Scan for the cell matching the given text and deliver its (x, y) coordinate at center. 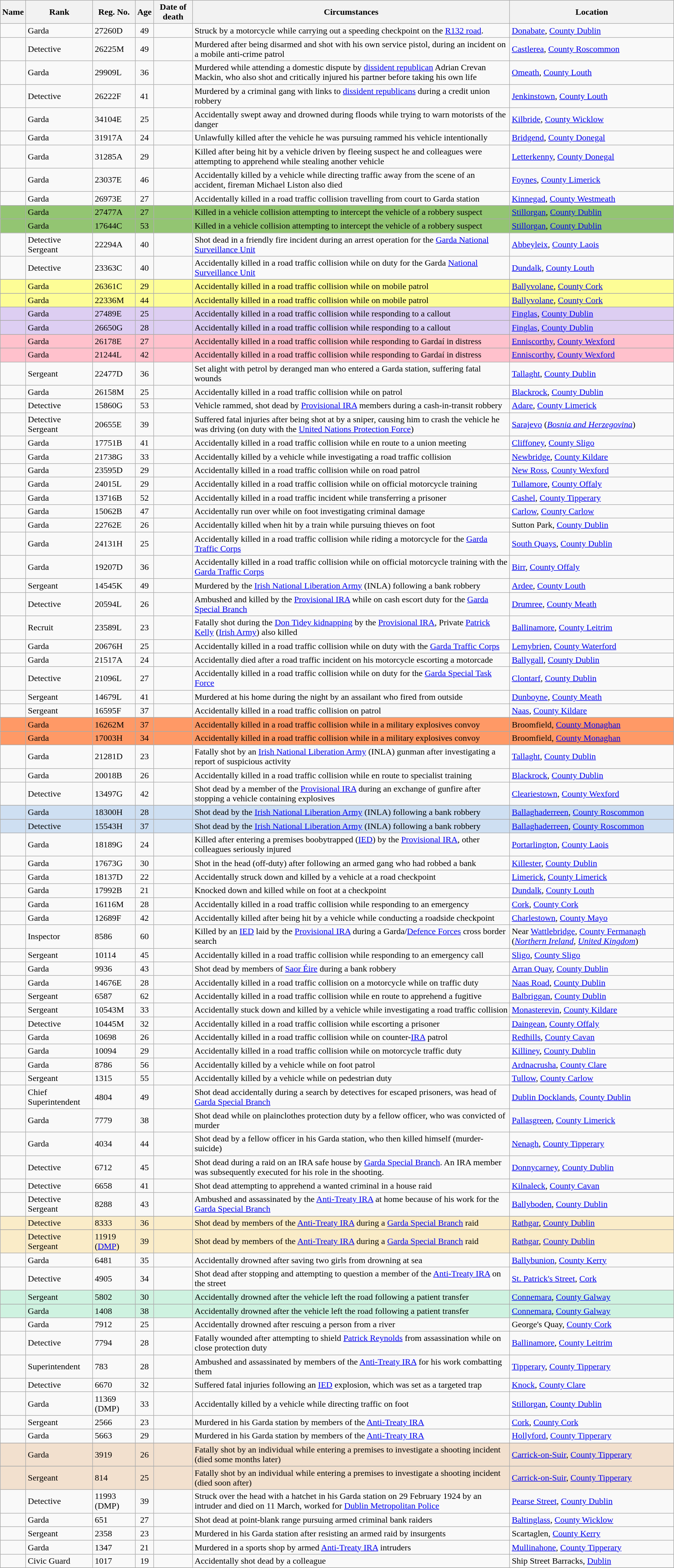
Sarajevo (Bosnia and Herzegovina) (592, 424)
1408 (114, 1311)
20018B (114, 775)
26222F (114, 96)
Accidentally swept away and drowned during floods while trying to warn motorists of the danger (351, 120)
Fatally shot by an individual while entering a premises to investigate a shooting incident (died some months later) (351, 1454)
26158M (114, 392)
13497G (114, 794)
23363C (114, 268)
2358 (114, 1533)
Kilnaleck, County Cavan (592, 1186)
Killed after being hit by a vehicle driven by fleeing suspect he and colleagues were attempting to apprehend while stealing another vehicle (351, 156)
Accidentally killed in a road traffic collision while on official motorcycle training (351, 484)
Ship Street Barracks, Dublin (592, 1561)
13716B (114, 498)
Adare, County Limerick (592, 406)
Naas, County Kildare (592, 711)
9936 (114, 969)
Ballyboden, County Dublin (592, 1204)
Tullamore, County Offaly (592, 484)
Tipperary, County Tipperary (592, 1366)
Accidentally killed in a road traffic collision while riding a motorcycle for the Garda Traffic Corps (351, 544)
Accidentally killed by a vehicle while investigating a road traffic collision (351, 456)
6587 (114, 996)
Foynes, County Limerick (592, 180)
Ambushed and assassinated by the Anti-Treaty IRA at home because of his work for the Garda Special Branch (351, 1204)
Accidentally killed in a road traffic collision while on road patrol (351, 470)
1017 (114, 1561)
Arran Quay, County Dublin (592, 969)
Killed by an IED laid by the Provisional IRA during a Garda/Defence Forces cross border search (351, 937)
Fatally wounded after attempting to shield Patrick Reynolds from assassination while on close protection duty (351, 1343)
Mullinahone, County Tipperary (592, 1547)
Accidentally killed in a road traffic collision on a motorcycle while on traffic duty (351, 982)
17992B (114, 891)
21738G (114, 456)
12689F (114, 918)
27477A (114, 212)
Accidentally killed by a vehicle while on foot patrol (351, 1065)
Accidentally killed in a road traffic collision while en route to specialist training (351, 775)
Dublin Docklands, County Dublin (592, 1097)
Ambushed and assassinated by members of the Anti-Treaty IRA for his work combatting them (351, 1366)
651 (114, 1520)
Baltinglass, County Wicklow (592, 1520)
Bridgend, County Donegal (592, 138)
New Ross, County Wexford (592, 470)
Shot dead during a raid on an IRA safe house by Garda Special Branch. An IRA member was subsequently executed for his role in the shooting. (351, 1167)
Accidentally shot dead by a colleague (351, 1561)
Ambushed and killed by the Provisional IRA while on cash escort duty for the Garda Special Branch (351, 604)
Vehicle rammed, shot dead by Provisional IRA members during a cash-in-transit robbery (351, 406)
Cashel, County Tipperary (592, 498)
6481 (114, 1260)
Cleariestown, County Wexford (592, 794)
27260D (114, 31)
Clontarf, County Dublin (592, 678)
20655E (114, 424)
Sutton Park, County Dublin (592, 525)
10445M (114, 1023)
1347 (114, 1547)
Accidentally killed in a road traffic collision while on motorcycle traffic duty (351, 1051)
14679L (114, 697)
62 (145, 996)
4804 (114, 1097)
Suffered fatal injuries following an IED explosion, which was set as a targeted trap (351, 1385)
814 (114, 1478)
Ardnacrusha, County Clare (592, 1065)
Daingean, County Offaly (592, 1023)
17644C (114, 226)
Struck by a motorcycle while carrying out a speeding checkpoint on the R132 road. (351, 31)
Murdered at his home during the night by an assailant who fired from outside (351, 697)
10543M (114, 1010)
Shot dead by a fellow officer in his Garda station, who then killed himself (murder-suicide) (351, 1144)
Shot dead attempting to apprehend a wanted criminal in a house raid (351, 1186)
Hollyford, County Tipperary (592, 1436)
Fatally shot by an individual while entering a premises to investigate a shooting incident (died soon after) (351, 1478)
24131H (114, 544)
Redhills, County Cavan (592, 1037)
Killed after entering a premises boobytrapped (IED) by the Provisional IRA, other colleagues seriously injured (351, 844)
Kilbride, County Wicklow (592, 120)
South Quays, County Dublin (592, 544)
14545K (114, 586)
Murdered in his Garda station after resisting an armed raid by insurgents (351, 1533)
Chief Superintendent (59, 1097)
11919 (DMP) (114, 1241)
26225M (114, 49)
Unlawfully killed after the vehicle he was pursuing rammed his vehicle intentionally (351, 138)
Tullow, County Carlow (592, 1078)
Age (145, 12)
Scartaglen, County Kerry (592, 1533)
21244L (114, 355)
14676E (114, 982)
15860G (114, 406)
Name (13, 12)
Recruit (59, 628)
Accidentally killed in a road traffic collision while en route to a union meeting (351, 443)
60 (145, 937)
6670 (114, 1385)
21096L (114, 678)
Accidentally killed by a vehicle while directing traffic on foot (351, 1404)
46 (145, 180)
Cliffoney, County Sligo (592, 443)
Drumree, County Meath (592, 604)
Monasterevin, County Kildare (592, 1010)
31917A (114, 138)
20594L (114, 604)
8288 (114, 1204)
26361C (114, 287)
Accidentally killed when hit by a train while pursuing thieves on foot (351, 525)
10094 (114, 1051)
6658 (114, 1186)
Omeath, County Louth (592, 73)
Nenagh, County Tipperary (592, 1144)
1315 (114, 1078)
Reg. No. (114, 12)
15543H (114, 826)
23037E (114, 180)
Castlerea, County Roscommon (592, 49)
Pallasgreen, County Limerick (592, 1120)
Killester, County Dublin (592, 863)
22294A (114, 244)
Letterkenny, County Donegal (592, 156)
Shot dead in a friendly fire incident during an arrest operation for the Garda National Surveillance Unit (351, 244)
7912 (114, 1325)
Superintendent (59, 1366)
7794 (114, 1343)
Lemybrien, County Waterford (592, 646)
17673G (114, 863)
Murdered by a criminal gang with links to dissident republicans during a credit union robbery (351, 96)
7779 (114, 1120)
Portarlington, County Laois (592, 844)
Accidentally killed in a road traffic collision while responding to an emergency (351, 904)
Carlow, County Carlow (592, 512)
Limerick, County Limerick (592, 877)
21281D (114, 757)
Accidentally drowned after saving two girls from drowning at sea (351, 1260)
3919 (114, 1454)
55 (145, 1078)
26650G (114, 328)
Accidentally killed in a road traffic collision while en route to apprehend a fugitive (351, 996)
George's Quay, County Cork (592, 1325)
21517A (114, 660)
Accidentally killed after being hit by a vehicle while conducting a roadside checkpoint (351, 918)
31285A (114, 156)
Accidentally killed in a road traffic collision while escorting a prisoner (351, 1023)
Murdered in a sports shop by armed Anti-Treaty IRA intruders (351, 1547)
Kinnegad, County Westmeath (592, 198)
2566 (114, 1422)
Sligo, County Sligo (592, 955)
8586 (114, 937)
8786 (114, 1065)
17751B (114, 443)
Set alight with petrol by deranged man who entered a Garda station, suffering fatal wounds (351, 374)
Accidentally killed in a road traffic collision while responding to an emergency call (351, 955)
Knocked down and killed while on foot at a checkpoint (351, 891)
Accidentally killed by a vehicle while directing traffic away from the scene of an accident, fireman Michael Liston also died (351, 180)
Inspector (59, 937)
Fatally shot by an Irish National Liberation Army (INLA) gunman after investigating a report of suspicious activity (351, 757)
Pearse Street, County Dublin (592, 1501)
16595F (114, 711)
Murdered by the Irish National Liberation Army (INLA) following a bank robbery (351, 586)
Near Wattlebridge, County Fermanagh (Northern Ireland, United Kingdom) (592, 937)
Accidentally killed in a road traffic collision while on duty for the Garda Special Task Force (351, 678)
Murdered after being disarmed and shot with his own service pistol, during an incident on a mobile anti-crime patrol (351, 49)
Circumstances (351, 12)
35 (145, 1260)
Accidentally stuck down and killed by a vehicle while investigating a road traffic collision (351, 1010)
Accidentally killed in a road traffic collision travelling from court to Garda station (351, 198)
Accidentally died after a road traffic incident on his motorcycle escorting a motorcade (351, 660)
6712 (114, 1167)
22762E (114, 525)
17003H (114, 738)
Civic Guard (59, 1561)
Location (592, 12)
Shot dead by members of Saor Éire during a bank robbery (351, 969)
Accidentally killed in a road traffic collision while on duty with the Garda Traffic Corps (351, 646)
5663 (114, 1436)
Shot dead accidentally during a search by detectives for escaped prisoners, was head of Garda Special Branch (351, 1097)
11993 (DMP) (114, 1501)
Fatally shot during the Don Tidey kidnapping by the Provisional IRA, Private Patrick Kelly (Irish Army) also killed (351, 628)
4034 (114, 1144)
Accidentally drowned after rescuing a person from a river (351, 1325)
Charlestown, County Mayo (592, 918)
56 (145, 1065)
27489E (114, 314)
47 (145, 512)
Donabate, County Dublin (592, 31)
Accidentally killed in a road traffic collision while on duty for the Garda National Surveillance Unit (351, 268)
Birr, County Offaly (592, 567)
Accidentally killed by a vehicle while on pedestrian duty (351, 1078)
16116M (114, 904)
Ardee, County Louth (592, 586)
Abbeyleix, County Laois (592, 244)
Accidentally killed in a road traffic incident while transferring a prisoner (351, 498)
52 (145, 498)
19 (145, 1561)
Knock, County Clare (592, 1385)
11369 (DMP) (114, 1404)
Accidentally killed in a road traffic collision while on counter-IRA patrol (351, 1037)
Killiney, County Dublin (592, 1051)
22 (145, 877)
8333 (114, 1223)
Shot dead at point-blank range pursuing armed criminal bank raiders (351, 1520)
16262M (114, 724)
Newbridge, County Kildare (592, 456)
18300H (114, 812)
Accidentally killed in a road traffic collision while on official motorcycle training with the Garda Traffic Corps (351, 567)
783 (114, 1366)
Dunboyne, County Meath (592, 697)
18137D (114, 877)
15062B (114, 512)
Ballygall, County Dublin (592, 660)
Ballybunion, County Kerry (592, 1260)
Accidentally killed in a road traffic collision while on patrol (351, 392)
34104E (114, 120)
10114 (114, 955)
Rank (59, 12)
19207D (114, 567)
Accidentally struck down and killed by a vehicle at a road checkpoint (351, 877)
Naas Road, County Dublin (592, 982)
24015L (114, 484)
4905 (114, 1279)
Accidentally run over while on foot investigating criminal damage (351, 512)
23595D (114, 470)
5802 (114, 1297)
Shot dead after stopping and attempting to question a member of the Anti-Treaty IRA on the street (351, 1279)
18189G (114, 844)
22477D (114, 374)
Accidentally killed in a road traffic collision on patrol (351, 711)
Donnycarney, County Dublin (592, 1167)
Shot dead while on plainclothes protection duty by a fellow officer, who was convicted of murder (351, 1120)
26178E (114, 341)
26973E (114, 198)
22336M (114, 300)
10698 (114, 1037)
29909L (114, 73)
Shot in the head (off-duty) after following an armed gang who had robbed a bank (351, 863)
St. Patrick's Street, Cork (592, 1279)
Jenkinstown, County Louth (592, 96)
Shot dead by a member of the Provisional IRA during an exchange of gunfire after stopping a vehicle containing explosives (351, 794)
20676H (114, 646)
Balbriggan, County Dublin (592, 996)
23589L (114, 628)
Date of death (173, 12)
